Provide the (X, Y) coordinate of the cell's center where the given text is located.  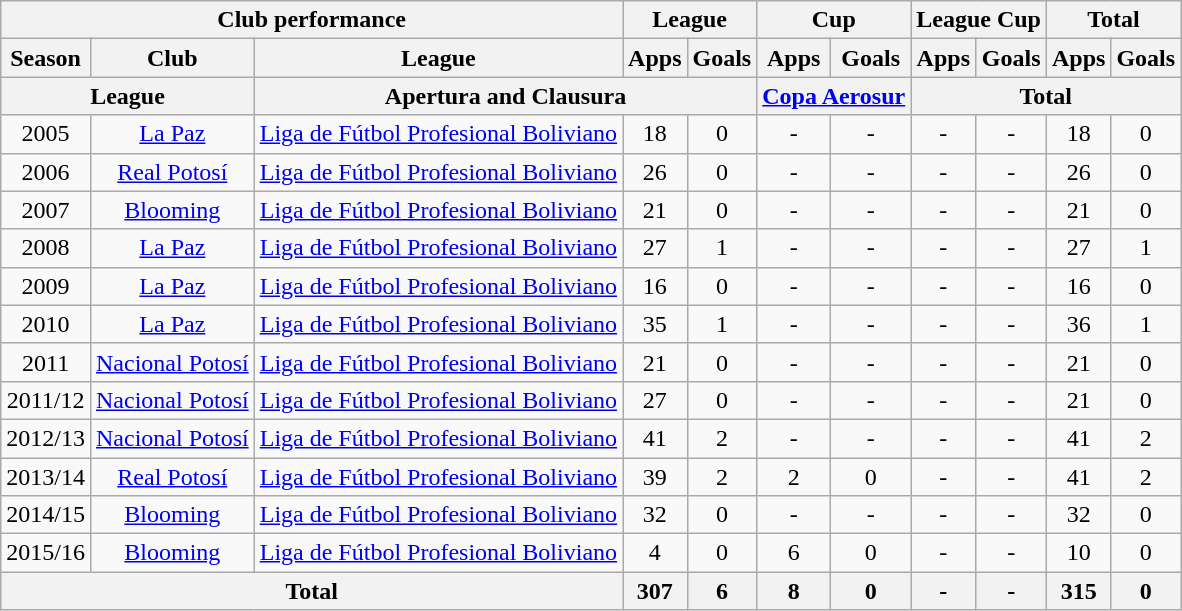
2011/12 (46, 400)
307 (655, 591)
2014/15 (46, 515)
10 (1078, 553)
Apertura and Clausura (506, 96)
8 (794, 591)
39 (655, 477)
League Cup (979, 20)
4 (655, 553)
Copa Aerosur (834, 96)
315 (1078, 591)
2012/13 (46, 438)
Club (172, 58)
2005 (46, 134)
2010 (46, 324)
2013/14 (46, 477)
35 (655, 324)
Season (46, 58)
2008 (46, 248)
2015/16 (46, 553)
Club performance (312, 20)
2006 (46, 172)
2007 (46, 210)
2011 (46, 362)
Cup (834, 20)
36 (1078, 324)
2009 (46, 286)
